Return the (x, y) coordinate for the center point of the cell that contains the specified text.  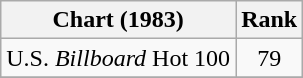
Rank (270, 20)
79 (270, 58)
U.S. Billboard Hot 100 (118, 58)
Chart (1983) (118, 20)
